Detect which cell encompasses the target text, then output its (x, y) center coordinate. 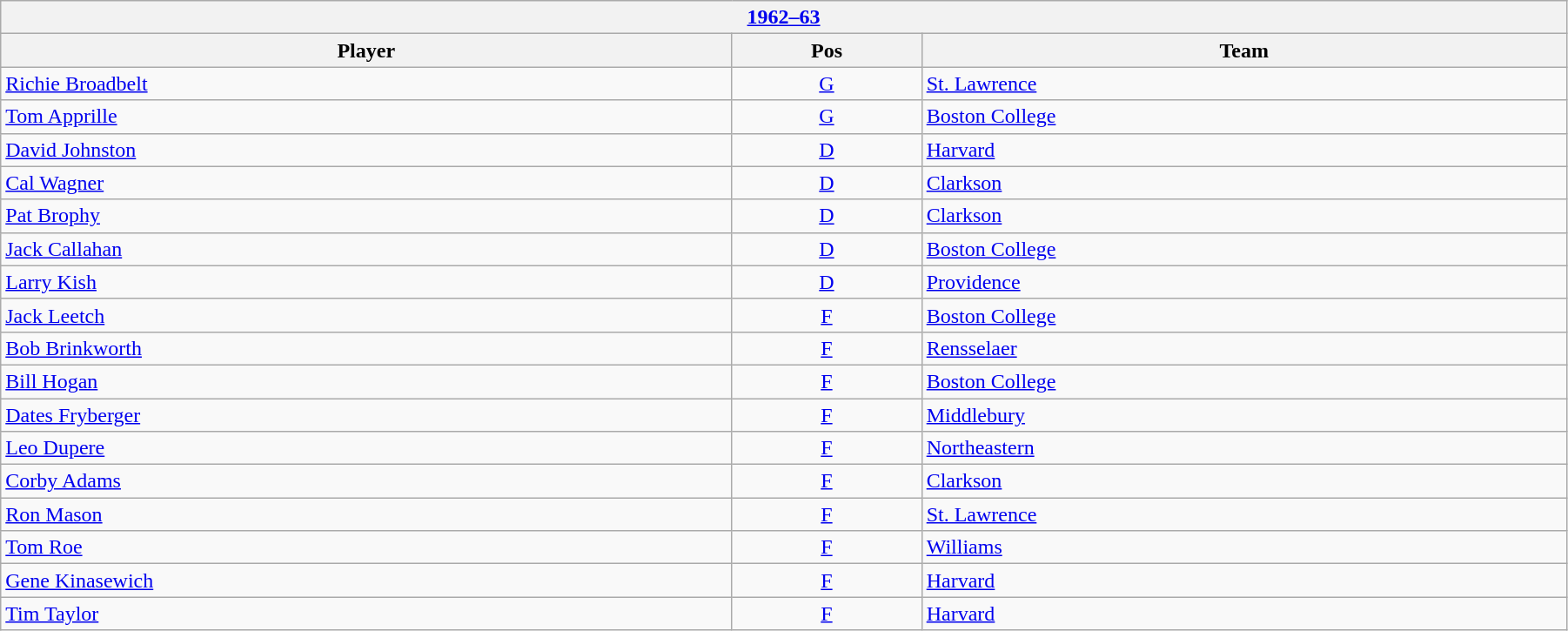
Dates Fryberger (366, 415)
Tom Roe (366, 547)
Providence (1244, 282)
Pat Brophy (366, 216)
Corby Adams (366, 481)
Richie Broadbelt (366, 84)
Larry Kish (366, 282)
Bill Hogan (366, 381)
David Johnston (366, 150)
Bob Brinkworth (366, 348)
Northeastern (1244, 448)
Jack Leetch (366, 315)
Player (366, 50)
Leo Dupere (366, 448)
Cal Wagner (366, 183)
Rensselaer (1244, 348)
Pos (827, 50)
Williams (1244, 547)
Gene Kinasewich (366, 581)
1962–63 (784, 17)
Middlebury (1244, 415)
Tim Taylor (366, 614)
Team (1244, 50)
Ron Mason (366, 514)
Jack Callahan (366, 249)
Tom Apprille (366, 117)
